Output the (x, y) coordinate of the center of the cell containing the given text.  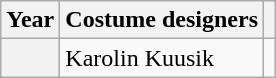
Costume designers (162, 20)
Year (30, 20)
Karolin Kuusik (162, 58)
